Pinpoint the cell where the given text exists, returning its [x, y] midpoint coordinate. 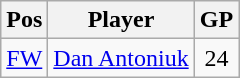
Dan Antoniuk [121, 58]
GP [216, 20]
24 [216, 58]
Pos [24, 20]
FW [24, 58]
Player [121, 20]
